Search for the cell housing the specified text and yield its [X, Y] center coordinate. 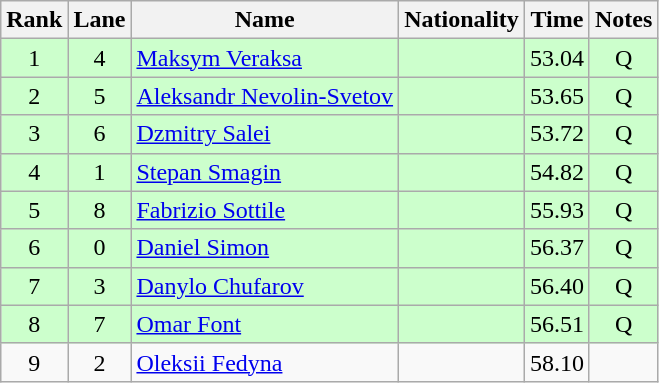
9 [34, 362]
53.65 [556, 96]
Omar Font [265, 324]
Notes [623, 20]
53.04 [556, 58]
Danylo Chufarov [265, 286]
55.93 [556, 210]
Time [556, 20]
0 [100, 248]
Daniel Simon [265, 248]
Aleksandr Nevolin-Svetov [265, 96]
Stepan Smagin [265, 172]
Fabrizio Sottile [265, 210]
Name [265, 20]
Rank [34, 20]
Nationality [462, 20]
Oleksii Fedyna [265, 362]
56.40 [556, 286]
54.82 [556, 172]
53.72 [556, 134]
Maksym Veraksa [265, 58]
56.51 [556, 324]
56.37 [556, 248]
Dzmitry Salei [265, 134]
Lane [100, 20]
58.10 [556, 362]
